Output the [x, y] coordinate of the center of the cell containing the given text.  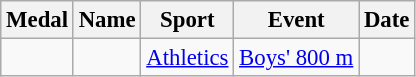
Sport [188, 20]
Name [107, 20]
Medal [38, 20]
Date [387, 20]
Athletics [188, 58]
Boys' 800 m [296, 58]
Event [296, 20]
